Capture the cell that displays the provided text and extract its [x, y] central coordinate. 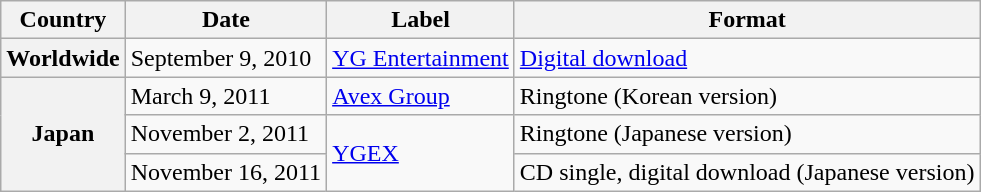
Japan [63, 134]
Avex Group [421, 96]
November 16, 2011 [226, 172]
Format [747, 20]
Country [63, 20]
Ringtone (Japanese version) [747, 134]
Worldwide [63, 58]
Digital download [747, 58]
CD single, digital download (Japanese version) [747, 172]
YGEX [421, 153]
Label [421, 20]
Date [226, 20]
September 9, 2010 [226, 58]
YG Entertainment [421, 58]
Ringtone (Korean version) [747, 96]
March 9, 2011 [226, 96]
November 2, 2011 [226, 134]
